Identify which cell holds the provided text, then report its (X, Y) central coordinate. 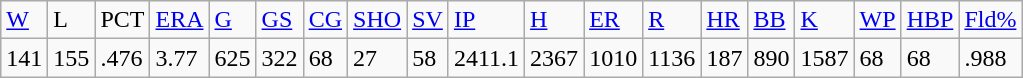
HR (724, 20)
890 (772, 58)
58 (428, 58)
625 (232, 58)
1136 (672, 58)
ERA (180, 20)
K (824, 20)
187 (724, 58)
CG (325, 20)
G (232, 20)
2367 (554, 58)
R (672, 20)
H (554, 20)
BB (772, 20)
155 (72, 58)
SV (428, 20)
L (72, 20)
1010 (614, 58)
Fld% (990, 20)
ER (614, 20)
.476 (122, 58)
GS (280, 20)
2411.1 (486, 58)
WP (878, 20)
SHO (378, 20)
W (24, 20)
141 (24, 58)
322 (280, 58)
IP (486, 20)
HBP (930, 20)
27 (378, 58)
.988 (990, 58)
PCT (122, 20)
3.77 (180, 58)
1587 (824, 58)
